Determine the (X, Y) coordinate at the center of the cell enclosing the given text.  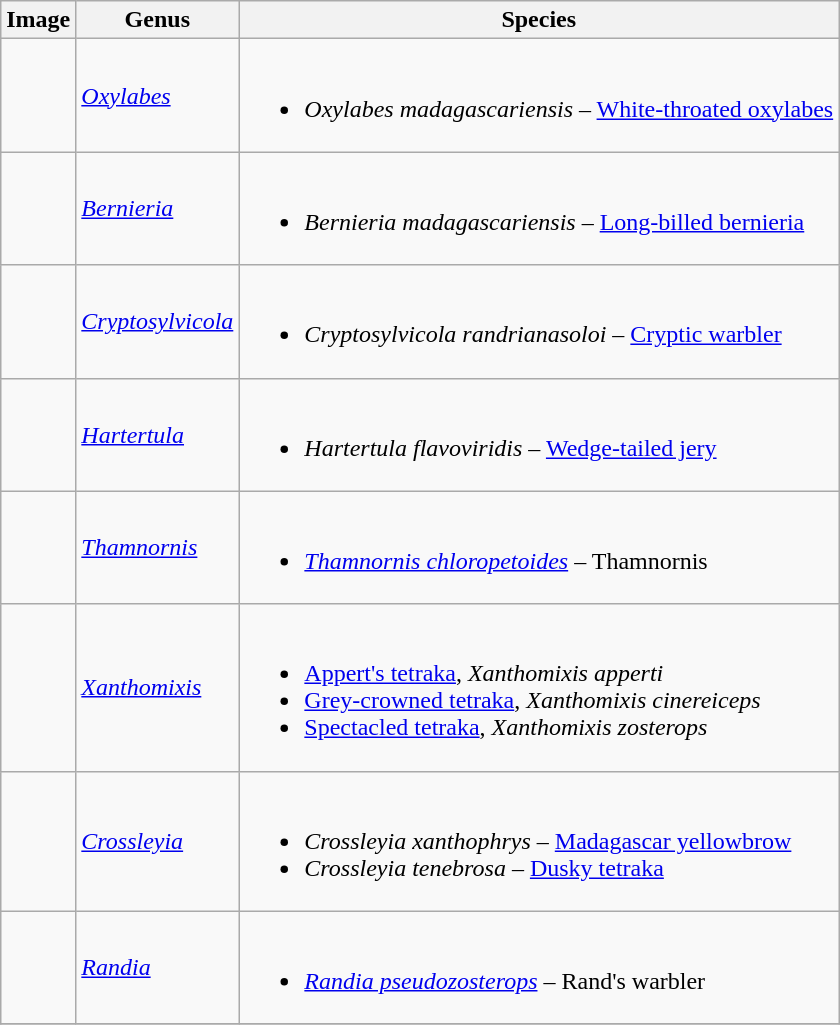
Hartertula (158, 434)
Genus (158, 20)
Randia (158, 968)
Species (539, 20)
Bernieria (158, 208)
Oxylabes madagascariensis – White-throated oxylabes (539, 96)
Cryptosylvicola randrianasoloi – Cryptic warbler (539, 322)
Crossleyia xanthophrys – Madagascar yellowbrowCrossleyia tenebrosa – Dusky tetraka (539, 841)
Image (38, 20)
Cryptosylvicola (158, 322)
Bernieria madagascariensis – Long-billed bernieria (539, 208)
Randia pseudozosterops – Rand's warbler (539, 968)
Crossleyia (158, 841)
Appert's tetraka, Xanthomixis appertiGrey-crowned tetraka, Xanthomixis cinereicepsSpectacled tetraka, Xanthomixis zosterops (539, 688)
Xanthomixis (158, 688)
Oxylabes (158, 96)
Thamnornis (158, 548)
Hartertula flavoviridis – Wedge-tailed jery (539, 434)
Thamnornis chloropetoides – Thamnornis (539, 548)
